For the text-containing cell, return its midpoint in (X, Y) coordinate format. 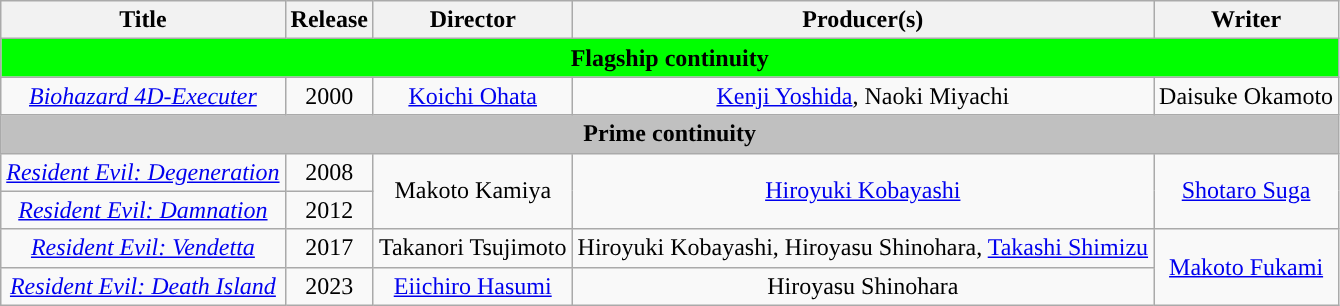
Resident Evil: Degeneration (143, 172)
Hiroyuki Kobayashi, Hiroyasu Shinohara, Takashi Shimizu (863, 248)
Kenji Yoshida, Naoki Miyachi (863, 96)
Resident Evil: Death Island (143, 286)
Daisuke Okamoto (1246, 96)
2008 (329, 172)
Koichi Ohata (472, 96)
Shotaro Suga (1246, 191)
Flagship continuity (670, 58)
Biohazard 4D-Executer (143, 96)
2023 (329, 286)
Takanori Tsujimoto (472, 248)
Director (472, 20)
Hiroyuki Kobayashi (863, 191)
Writer (1246, 20)
Resident Evil: Damnation (143, 210)
Makoto Fukami (1246, 267)
Prime continuity (670, 134)
Makoto Kamiya (472, 191)
Resident Evil: Vendetta (143, 248)
Release (329, 20)
2012 (329, 210)
Producer(s) (863, 20)
Title (143, 20)
2017 (329, 248)
Eiichiro Hasumi (472, 286)
Hiroyasu Shinohara (863, 286)
2000 (329, 96)
